Pinpoint the cell where the given text exists, returning its (X, Y) midpoint coordinate. 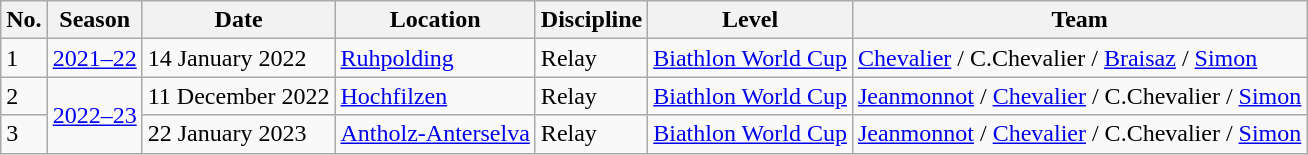
2022–23 (94, 115)
3 (24, 134)
Date (238, 20)
Team (1079, 20)
Antholz-Anterselva (435, 134)
Discipline (591, 20)
No. (24, 20)
Ruhpolding (435, 58)
1 (24, 58)
14 January 2022 (238, 58)
Hochfilzen (435, 96)
Level (750, 20)
2 (24, 96)
2021–22 (94, 58)
Location (435, 20)
11 December 2022 (238, 96)
Chevalier / C.Chevalier / Braisaz / Simon (1079, 58)
22 January 2023 (238, 134)
Season (94, 20)
